For the text-containing cell, return its midpoint in [x, y] coordinate format. 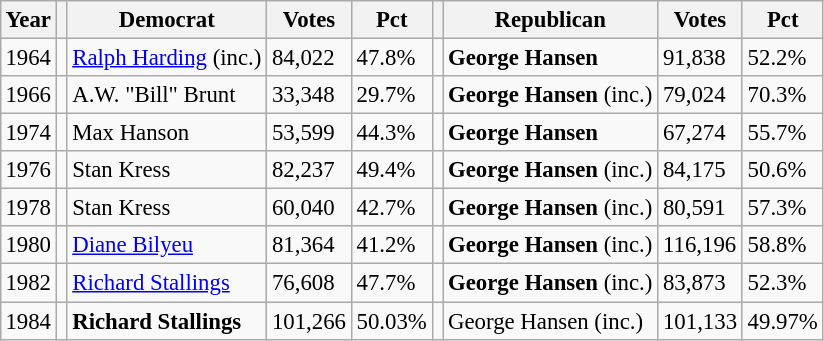
80,591 [700, 208]
49.4% [392, 170]
Max Hanson [167, 133]
42.7% [392, 208]
55.7% [782, 133]
52.2% [782, 57]
70.3% [782, 95]
41.2% [392, 245]
57.3% [782, 208]
58.8% [782, 245]
Republican [550, 20]
1974 [28, 133]
52.3% [782, 283]
82,237 [310, 170]
1966 [28, 95]
79,024 [700, 95]
29.7% [392, 95]
76,608 [310, 283]
44.3% [392, 133]
1982 [28, 283]
83,873 [700, 283]
49.97% [782, 321]
1984 [28, 321]
Diane Bilyeu [167, 245]
101,266 [310, 321]
101,133 [700, 321]
1964 [28, 57]
53,599 [310, 133]
116,196 [700, 245]
50.6% [782, 170]
47.8% [392, 57]
60,040 [310, 208]
81,364 [310, 245]
84,175 [700, 170]
91,838 [700, 57]
Democrat [167, 20]
1980 [28, 245]
1976 [28, 170]
33,348 [310, 95]
67,274 [700, 133]
A.W. "Bill" Brunt [167, 95]
50.03% [392, 321]
Year [28, 20]
84,022 [310, 57]
1978 [28, 208]
Ralph Harding (inc.) [167, 57]
47.7% [392, 283]
